For the text-containing cell, return its midpoint in (X, Y) coordinate format. 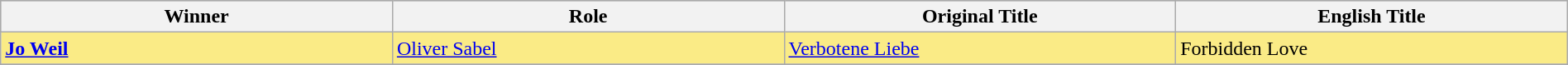
Jo Weil (197, 48)
Original Title (980, 17)
Role (588, 17)
Oliver Sabel (588, 48)
Forbidden Love (1372, 48)
Verbotene Liebe (980, 48)
Winner (197, 17)
English Title (1372, 17)
